Scan for the cell matching the given text and deliver its (x, y) coordinate at center. 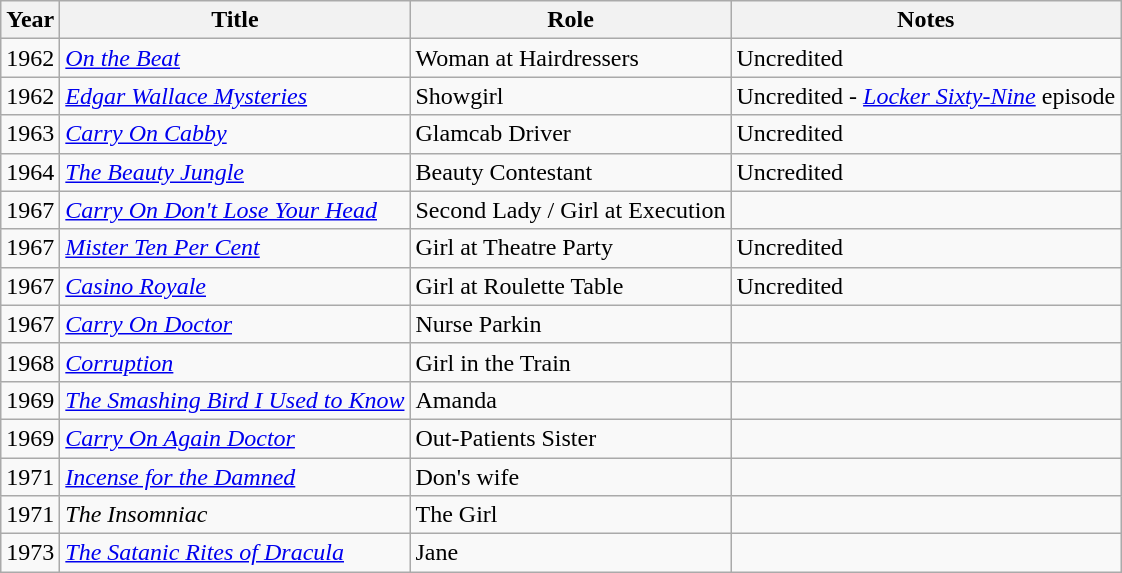
The Satanic Rites of Dracula (235, 553)
The Beauty Jungle (235, 172)
Woman at Hairdressers (570, 58)
1963 (30, 134)
The Insomniac (235, 515)
Carry On Again Doctor (235, 438)
Title (235, 20)
Glamcab Driver (570, 134)
Beauty Contestant (570, 172)
Carry On Don't Lose Your Head (235, 210)
1973 (30, 553)
Edgar Wallace Mysteries (235, 96)
Jane (570, 553)
Notes (926, 20)
Girl at Roulette Table (570, 286)
Casino Royale (235, 286)
1964 (30, 172)
Girl in the Train (570, 362)
The Girl (570, 515)
Uncredited - Locker Sixty-Nine episode (926, 96)
Year (30, 20)
Role (570, 20)
Corruption (235, 362)
Carry On Doctor (235, 324)
Out-Patients Sister (570, 438)
Incense for the Damned (235, 477)
Girl at Theatre Party (570, 248)
Mister Ten Per Cent (235, 248)
Second Lady / Girl at Execution (570, 210)
Showgirl (570, 96)
1968 (30, 362)
Nurse Parkin (570, 324)
The Smashing Bird I Used to Know (235, 400)
On the Beat (235, 58)
Amanda (570, 400)
Carry On Cabby (235, 134)
Don's wife (570, 477)
